Identify which cell holds the provided text, then report its (X, Y) central coordinate. 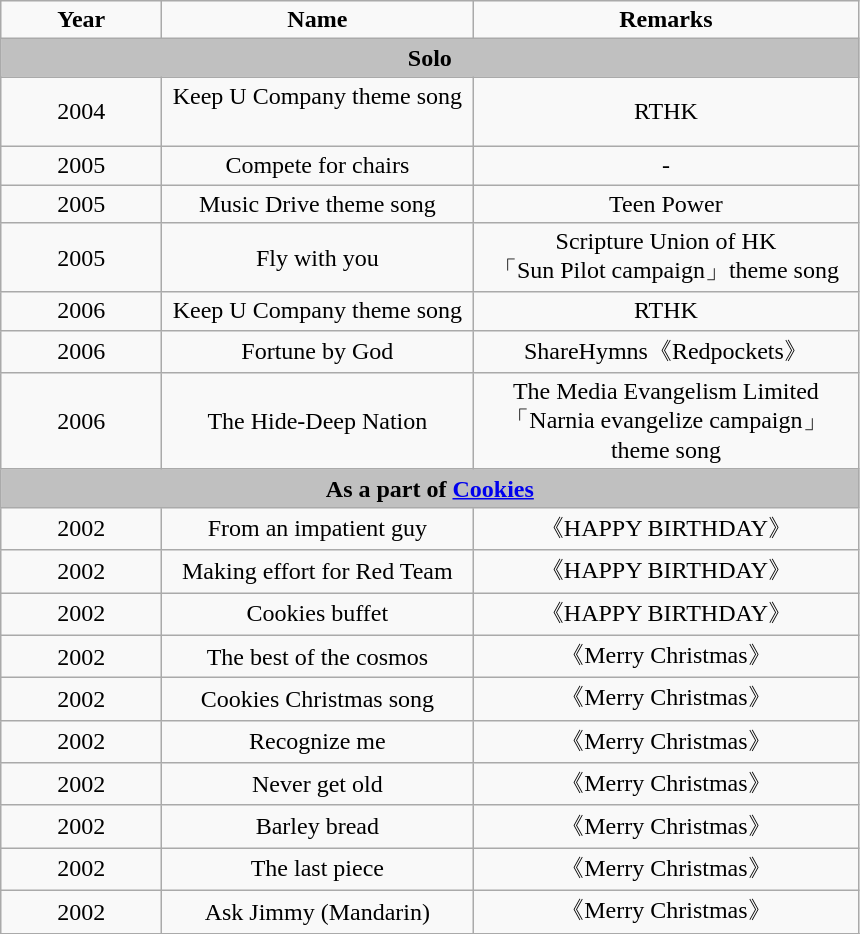
The Media Evangelism Limited「Narnia evangelize campaign」theme song (666, 422)
The best of the cosmos (318, 656)
Fortune by God (318, 352)
2004 (82, 112)
The Hide-Deep Nation (318, 422)
Fly with you (318, 258)
Solo (430, 58)
ShareHymns《Redpockets》 (666, 352)
Year (82, 20)
Name (318, 20)
Never get old (318, 784)
Cookies Christmas song (318, 700)
Music Drive theme song (318, 203)
Teen Power (666, 203)
Remarks (666, 20)
Compete for chairs (318, 165)
As a part of Cookies (430, 488)
From an impatient guy (318, 528)
Making effort for Red Team (318, 572)
The last piece (318, 870)
Recognize me (318, 742)
Barley bread (318, 826)
- (666, 165)
Cookies buffet (318, 614)
Scripture Union of HK 「Sun Pilot campaign」theme song (666, 258)
Ask Jimmy (Mandarin) (318, 912)
